Find where the given text appears and provide that cell's center as [x, y] coordinate. 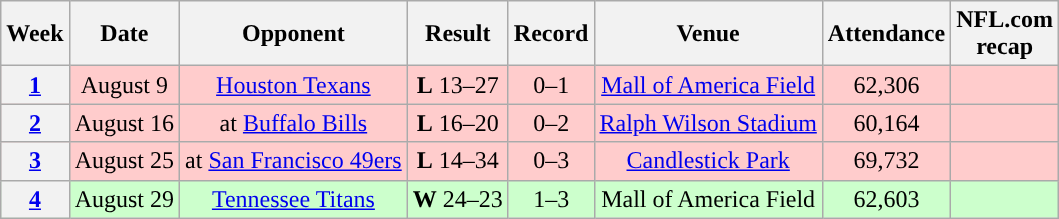
August 29 [124, 199]
August 16 [124, 123]
August 9 [124, 85]
L 16–20 [458, 123]
1 [35, 85]
Houston Texans [294, 85]
NFL.comrecap [1005, 34]
August 25 [124, 161]
69,732 [886, 161]
3 [35, 161]
at San Francisco 49ers [294, 161]
Ralph Wilson Stadium [708, 123]
at Buffalo Bills [294, 123]
0–1 [551, 85]
0–2 [551, 123]
60,164 [886, 123]
Opponent [294, 34]
Date [124, 34]
0–3 [551, 161]
L 13–27 [458, 85]
Candlestick Park [708, 161]
62,306 [886, 85]
Result [458, 34]
Tennessee Titans [294, 199]
62,603 [886, 199]
L 14–34 [458, 161]
W 24–23 [458, 199]
4 [35, 199]
Record [551, 34]
1–3 [551, 199]
2 [35, 123]
Venue [708, 34]
Week [35, 34]
Attendance [886, 34]
